Pinpoint the cell where the given text exists, returning its [X, Y] midpoint coordinate. 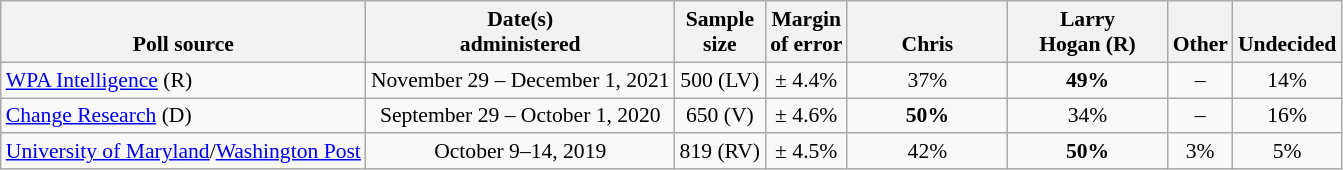
819 (RV) [720, 152]
University of Maryland/Washington Post [184, 152]
37% [927, 80]
± 4.6% [806, 116]
49% [1087, 80]
Marginof error [806, 32]
650 (V) [720, 116]
500 (LV) [720, 80]
± 4.4% [806, 80]
WPA Intelligence (R) [184, 80]
November 29 – December 1, 2021 [520, 80]
Other [1200, 32]
Date(s)administered [520, 32]
Chris [927, 32]
Undecided [1287, 32]
3% [1200, 152]
Poll source [184, 32]
34% [1087, 116]
16% [1287, 116]
Samplesize [720, 32]
5% [1287, 152]
42% [927, 152]
14% [1287, 80]
September 29 – October 1, 2020 [520, 116]
Change Research (D) [184, 116]
October 9–14, 2019 [520, 152]
± 4.5% [806, 152]
LarryHogan (R) [1087, 32]
